Detect which cell encompasses the target text, then output its (X, Y) center coordinate. 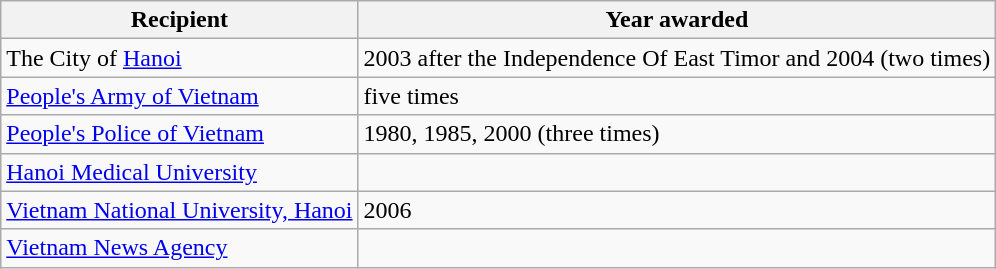
1980, 1985, 2000 (three times) (677, 134)
2003 after the Independence Of East Timor and 2004 (two times) (677, 58)
People's Army of Vietnam (180, 96)
Vietnam News Agency (180, 248)
The City of Hanoi (180, 58)
2006 (677, 210)
Hanoi Medical University (180, 172)
five times (677, 96)
Vietnam National University, Hanoi (180, 210)
People's Police of Vietnam (180, 134)
Recipient (180, 20)
Year awarded (677, 20)
